Output the (x, y) coordinate of the center of the cell containing the given text.  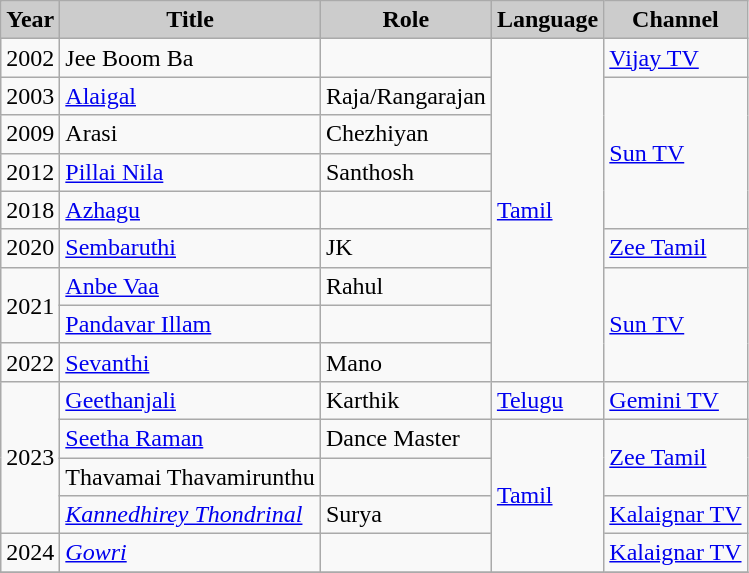
Rahul (406, 286)
Mano (406, 362)
Gowri (190, 553)
Geethanjali (190, 400)
Kannedhirey Thondrinal (190, 515)
Channel (676, 20)
Azhagu (190, 210)
Title (190, 20)
Role (406, 20)
Chezhiyan (406, 134)
Raja/Rangarajan (406, 96)
Santhosh (406, 172)
Dance Master (406, 438)
Pandavar Illam (190, 324)
Year (30, 20)
Karthik (406, 400)
2022 (30, 362)
2023 (30, 457)
Sevanthi (190, 362)
JK (406, 248)
Alaigal (190, 96)
Telugu (547, 400)
2018 (30, 210)
2021 (30, 305)
Thavamai Thavamirunthu (190, 477)
2020 (30, 248)
Pillai Nila (190, 172)
Arasi (190, 134)
Sembaruthi (190, 248)
2002 (30, 58)
Seetha Raman (190, 438)
Jee Boom Ba (190, 58)
2003 (30, 96)
Gemini TV (676, 400)
2009 (30, 134)
2024 (30, 553)
2012 (30, 172)
Anbe Vaa (190, 286)
Vijay TV (676, 58)
Language (547, 20)
Surya (406, 515)
